Output the [X, Y] coordinate of the center of the cell containing the given text.  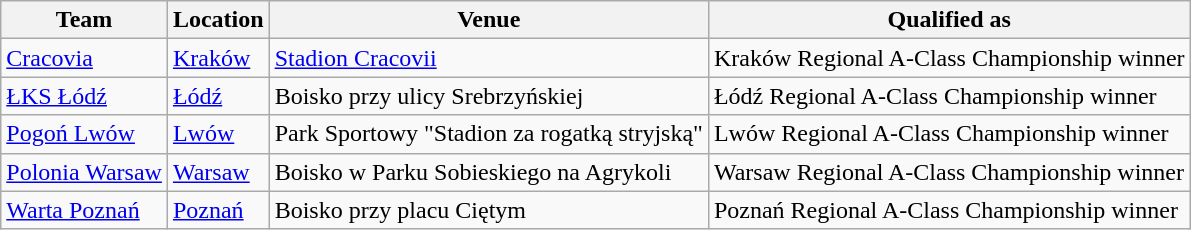
Łódź Regional A-Class Championship winner [949, 96]
Park Sportowy "Stadion za rogatką stryjską" [488, 134]
Warsaw [218, 172]
Boisko w Parku Sobieskiego na Agrykoli [488, 172]
Pogoń Lwów [84, 134]
Łódź [218, 96]
Cracovia [84, 58]
Warta Poznań [84, 210]
Warsaw Regional A-Class Championship winner [949, 172]
Team [84, 20]
Polonia Warsaw [84, 172]
Poznań [218, 210]
Boisko przy placu Ciętym [488, 210]
Venue [488, 20]
Lwów [218, 134]
Location [218, 20]
Stadion Cracovii [488, 58]
ŁKS Łódź [84, 96]
Poznań Regional A-Class Championship winner [949, 210]
Boisko przy ulicy Srebrzyńskiej [488, 96]
Qualified as [949, 20]
Kraków [218, 58]
Lwów Regional A-Class Championship winner [949, 134]
Kraków Regional A-Class Championship winner [949, 58]
